Output the [x, y] coordinate of the center of the cell containing the given text.  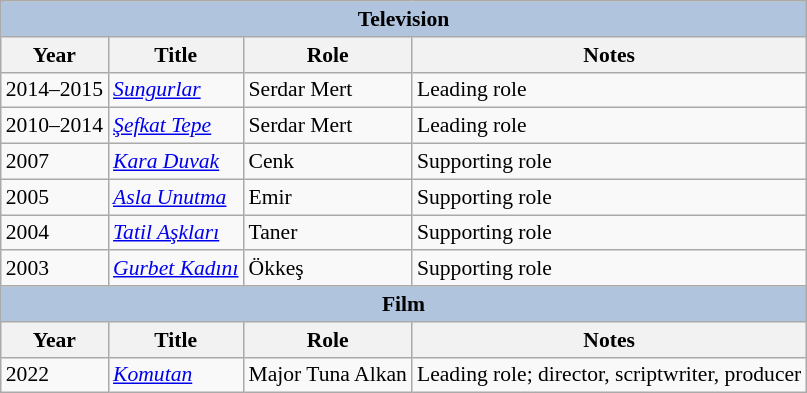
Emir [327, 197]
Komutan [176, 375]
Gurbet Kadını [176, 269]
2022 [54, 375]
Leading role; director, scriptwriter, producer [609, 375]
2004 [54, 233]
Television [404, 19]
2007 [54, 162]
2010–2014 [54, 126]
Kara Duvak [176, 162]
Cenk [327, 162]
Taner [327, 233]
2005 [54, 197]
Sungurlar [176, 90]
Tatil Aşkları [176, 233]
Film [404, 304]
2003 [54, 269]
2014–2015 [54, 90]
Asla Unutma [176, 197]
Major Tuna Alkan [327, 375]
Şefkat Tepe [176, 126]
Ökkeş [327, 269]
